Detect which cell encompasses the target text, then output its (x, y) center coordinate. 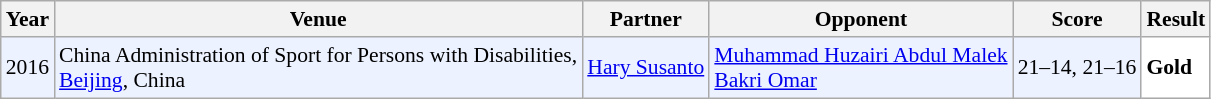
Result (1176, 19)
Partner (646, 19)
Hary Susanto (646, 68)
Gold (1176, 68)
2016 (28, 68)
21–14, 21–16 (1078, 68)
Opponent (860, 19)
China Administration of Sport for Persons with Disabilities,Beijing, China (318, 68)
Year (28, 19)
Venue (318, 19)
Score (1078, 19)
Muhammad Huzairi Abdul Malek Bakri Omar (860, 68)
